From the cell containing the given text, extract its center point as (x, y) coordinate. 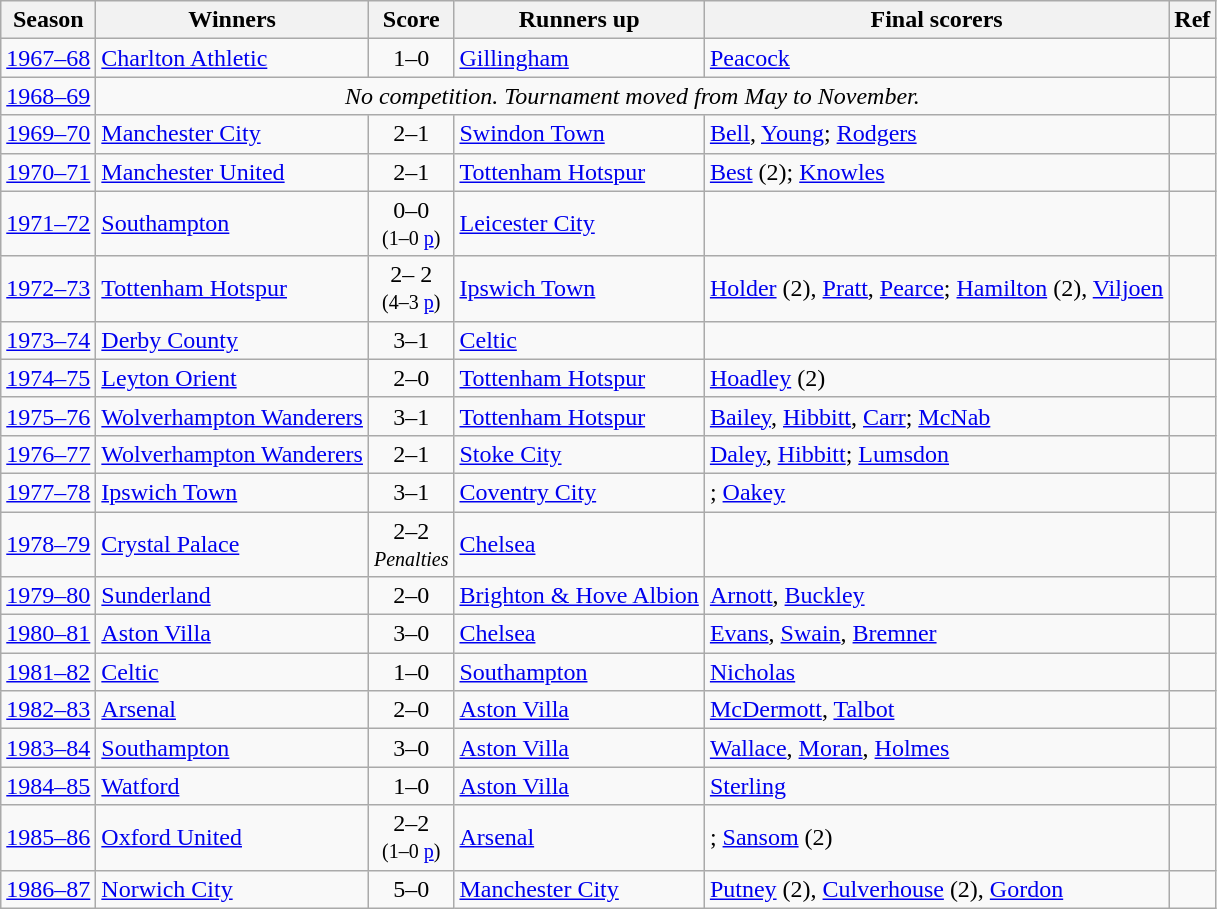
0–0(1–0 p) (410, 224)
1968–69 (48, 96)
1981–82 (48, 672)
Sunderland (232, 596)
Sterling (936, 786)
Bailey, Hibbitt, Carr; McNab (936, 416)
1967–68 (48, 58)
Evans, Swain, Bremner (936, 634)
1983–84 (48, 748)
1985–86 (48, 838)
Arnott, Buckley (936, 596)
; Sansom (2) (936, 838)
1971–72 (48, 224)
Score (410, 20)
McDermott, Talbot (936, 710)
1970–71 (48, 172)
1982–83 (48, 710)
1977–78 (48, 492)
Final scorers (936, 20)
Best (2); Knowles (936, 172)
Hoadley (2) (936, 378)
Norwich City (232, 889)
Stoke City (579, 454)
Ref (1192, 20)
1986–87 (48, 889)
; Oakey (936, 492)
2–2Penalties (410, 544)
Brighton & Hove Albion (579, 596)
1976–77 (48, 454)
Derby County (232, 340)
Watford (232, 786)
1980–81 (48, 634)
1984–85 (48, 786)
Manchester United (232, 172)
1969–70 (48, 134)
Holder (2), Pratt, Pearce; Hamilton (2), Viljoen (936, 288)
Runners up (579, 20)
Gillingham (579, 58)
1978–79 (48, 544)
Charlton Athletic (232, 58)
Daley, Hibbitt; Lumsdon (936, 454)
Crystal Palace (232, 544)
1974–75 (48, 378)
Swindon Town (579, 134)
Coventry City (579, 492)
1972–73 (48, 288)
Putney (2), Culverhouse (2), Gordon (936, 889)
Nicholas (936, 672)
1979–80 (48, 596)
Peacock (936, 58)
2– 2(4–3 p) (410, 288)
Season (48, 20)
1973–74 (48, 340)
Wallace, Moran, Holmes (936, 748)
Bell, Young; Rodgers (936, 134)
Oxford United (232, 838)
Leicester City (579, 224)
1975–76 (48, 416)
5–0 (410, 889)
Leyton Orient (232, 378)
No competition. Tournament moved from May to November. (632, 96)
Winners (232, 20)
2–2(1–0 p) (410, 838)
